Pinpoint the cell where the given text exists, returning its (X, Y) midpoint coordinate. 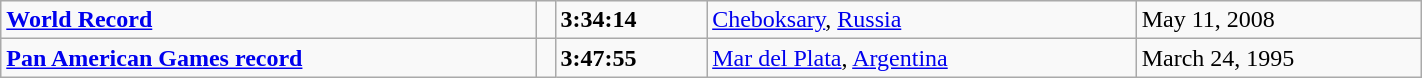
World Record (268, 20)
Cheboksary, Russia (922, 20)
Mar del Plata, Argentina (922, 58)
May 11, 2008 (1278, 20)
March 24, 1995 (1278, 58)
3:47:55 (631, 58)
Pan American Games record (268, 58)
3:34:14 (631, 20)
